Provide the [X, Y] coordinate of the cell's center where the given text is located.  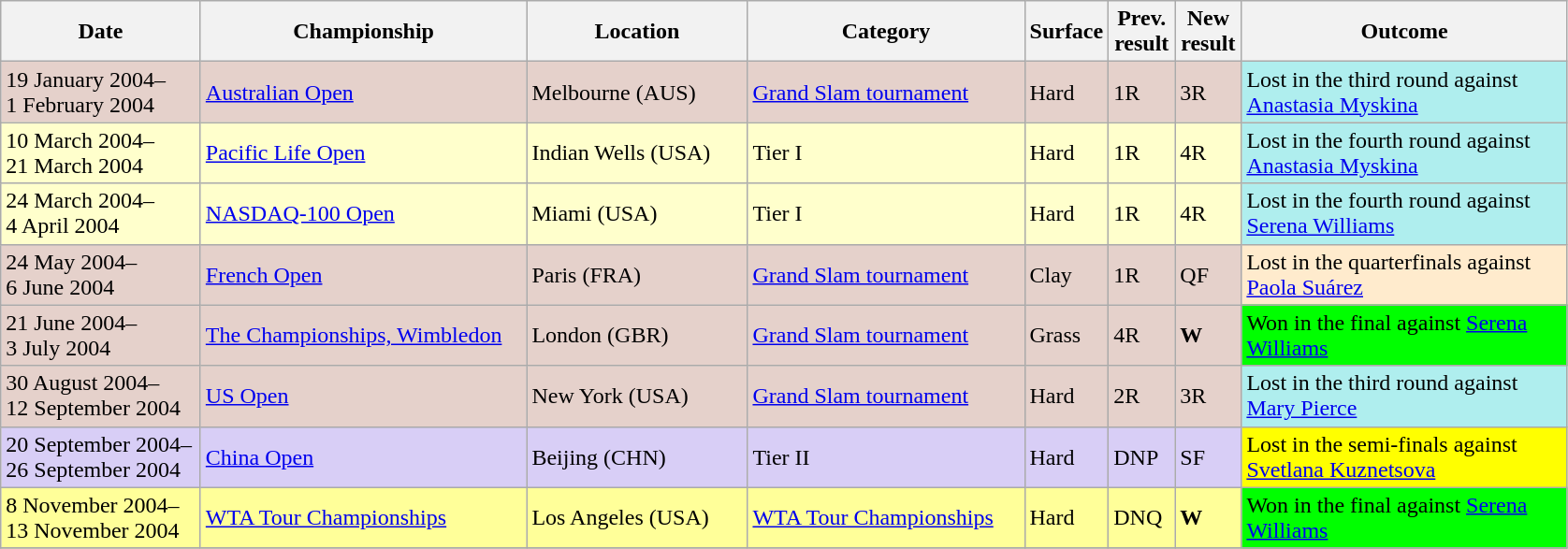
30 August 2004–12 September 2004 [101, 397]
Date [101, 32]
QF [1209, 275]
Tier II [886, 456]
DNP [1141, 456]
Beijing (CHN) [637, 456]
24 March 2004–4 April 2004 [101, 213]
French Open [363, 275]
US Open [363, 397]
Melbourne (AUS) [637, 92]
Lost in the fourth round against Anastasia Myskina [1405, 153]
Lost in the third round against Mary Pierce [1405, 397]
21 June 2004–3 July 2004 [101, 335]
China Open [363, 456]
Lost in the quarterfinals against Paola Suárez [1405, 275]
London (GBR) [637, 335]
DNQ [1141, 518]
Grass [1067, 335]
SF [1209, 456]
New York (USA) [637, 397]
Los Angeles (USA) [637, 518]
NASDAQ-100 Open [363, 213]
2R [1141, 397]
The Championships, Wimbledon [363, 335]
Lost in the third round against Anastasia Myskina [1405, 92]
Prev. result [1141, 32]
19 January 2004–1 February 2004 [101, 92]
Paris (FRA) [637, 275]
Lost in the fourth round against Serena Williams [1405, 213]
Lost in the semi-finals against Svetlana Kuznetsova [1405, 456]
Location [637, 32]
Pacific Life Open [363, 153]
Indian Wells (USA) [637, 153]
Category [886, 32]
24 May 2004–6 June 2004 [101, 275]
Clay [1067, 275]
Outcome [1405, 32]
Miami (USA) [637, 213]
8 November 2004–13 November 2004 [101, 518]
New result [1209, 32]
10 March 2004–21 March 2004 [101, 153]
Championship [363, 32]
Surface [1067, 32]
Australian Open [363, 92]
20 September 2004–26 September 2004 [101, 456]
